Determine the (X, Y) coordinate at the center of the cell enclosing the given text.  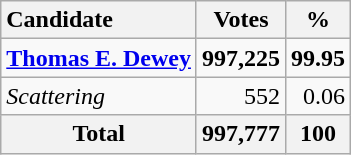
100 (318, 134)
552 (240, 96)
997,225 (240, 58)
Candidate (99, 20)
Thomas E. Dewey (99, 58)
0.06 (318, 96)
99.95 (318, 58)
997,777 (240, 134)
Total (99, 134)
Scattering (99, 96)
Votes (240, 20)
% (318, 20)
